Find where the given text appears and provide that cell's center as (X, Y) coordinate. 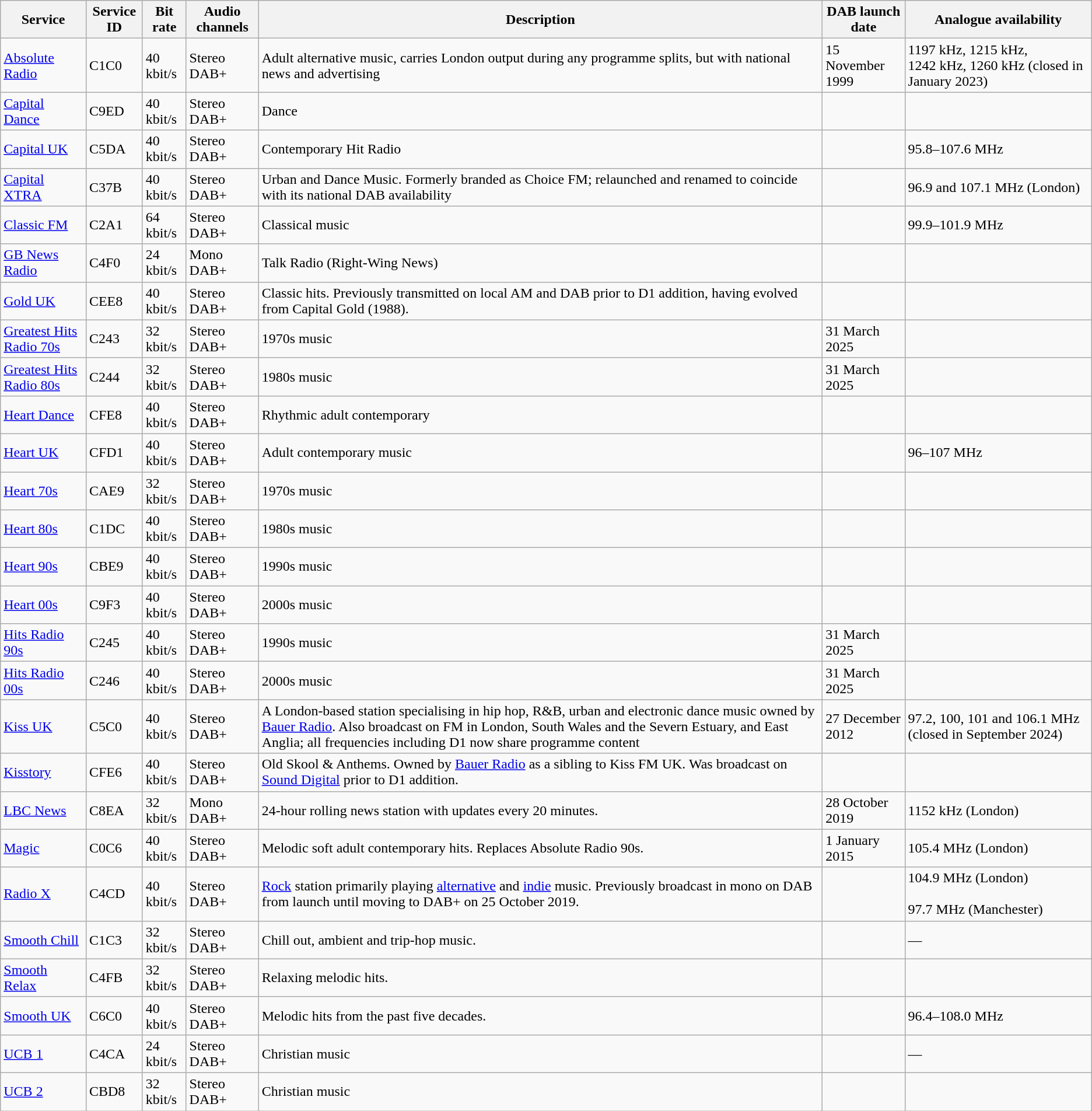
UCB 1 (43, 1054)
C9F3 (114, 605)
Greatest Hits Radio 80s (43, 377)
Capital UK (43, 149)
15 November 1999 (863, 65)
Smooth Relax (43, 978)
27 December 2012 (863, 726)
Rhythmic adult contemporary (540, 414)
C4CA (114, 1054)
Gold UK (43, 301)
C244 (114, 377)
Kisstory (43, 773)
Classical music (540, 225)
Adult alternative music, carries London output during any programme splits, but with national news and advertising (540, 65)
Adult contemporary music (540, 453)
C4CD (114, 894)
Hits Radio 90s (43, 643)
C9ED (114, 111)
Capital Dance (43, 111)
97.2, 100, 101 and 106.1 MHz(closed in September 2024) (998, 726)
Capital XTRA (43, 187)
Heart 80s (43, 529)
1 January 2015 (863, 848)
28 October 2019 (863, 810)
24-hour rolling news station with updates every 20 minutes. (540, 810)
C8EA (114, 810)
96.9 and 107.1 MHz (London) (998, 187)
DAB launch date (863, 20)
C4F0 (114, 263)
Hits Radio 00s (43, 680)
1197 kHz, 1215 kHz, 1242 kHz, 1260 kHz (closed in January 2023) (998, 65)
Smooth UK (43, 1015)
1152 kHz (London) (998, 810)
C245 (114, 643)
Heart 00s (43, 605)
CFE8 (114, 414)
LBC News (43, 810)
C4FB (114, 978)
C5DA (114, 149)
C246 (114, 680)
Radio X (43, 894)
Urban and Dance Music. Formerly branded as Choice FM; relaunched and renamed to coincide with its national DAB availability (540, 187)
Relaxing melodic hits. (540, 978)
64 kbit/s (164, 225)
95.8–107.6 MHz (998, 149)
CFD1 (114, 453)
Classic hits. Previously transmitted on local AM and DAB prior to D1 addition, having evolved from Capital Gold (1988). (540, 301)
C37B (114, 187)
Service ID (114, 20)
Bit rate (164, 20)
CAE9 (114, 490)
Heart Dance (43, 414)
Chill out, ambient and trip-hop music. (540, 939)
96–107 MHz (998, 453)
Heart 90s (43, 567)
C1C0 (114, 65)
Melodic hits from the past five decades. (540, 1015)
105.4 MHz (London) (998, 848)
Dance (540, 111)
C6C0 (114, 1015)
Contemporary Hit Radio (540, 149)
Absolute Radio (43, 65)
Kiss UK (43, 726)
GB News Radio (43, 263)
C1DC (114, 529)
Audio channels (222, 20)
UCB 2 (43, 1091)
104.9 MHz (London)97.7 MHz (Manchester) (998, 894)
CEE8 (114, 301)
99.9–101.9 MHz (998, 225)
Rock station primarily playing alternative and indie music. Previously broadcast in mono on DAB from launch until moving to DAB+ on 25 October 2019. (540, 894)
Melodic soft adult contemporary hits. Replaces Absolute Radio 90s. (540, 848)
Classic FM (43, 225)
Analogue availability (998, 20)
Heart 70s (43, 490)
Talk Radio (Right-Wing News) (540, 263)
CBE9 (114, 567)
Magic (43, 848)
CBD8 (114, 1091)
C243 (114, 338)
Service (43, 20)
Description (540, 20)
Old Skool & Anthems. Owned by Bauer Radio as a sibling to Kiss FM UK. Was broadcast on Sound Digital prior to D1 addition. (540, 773)
Heart UK (43, 453)
96.4–108.0 MHz (998, 1015)
CFE6 (114, 773)
C1C3 (114, 939)
C2A1 (114, 225)
C0C6 (114, 848)
Greatest Hits Radio 70s (43, 338)
C5C0 (114, 726)
Smooth Chill (43, 939)
